Capture the cell that displays the provided text and extract its (X, Y) central coordinate. 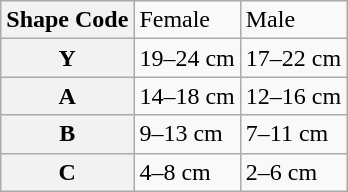
9–13 cm (187, 134)
2–6 cm (293, 172)
Y (68, 58)
17–22 cm (293, 58)
7–11 cm (293, 134)
Shape Code (68, 20)
Male (293, 20)
Female (187, 20)
4–8 cm (187, 172)
14–18 cm (187, 96)
A (68, 96)
B (68, 134)
C (68, 172)
19–24 cm (187, 58)
12–16 cm (293, 96)
